Extract the (X, Y) coordinate from the center of the cell holding the provided text.  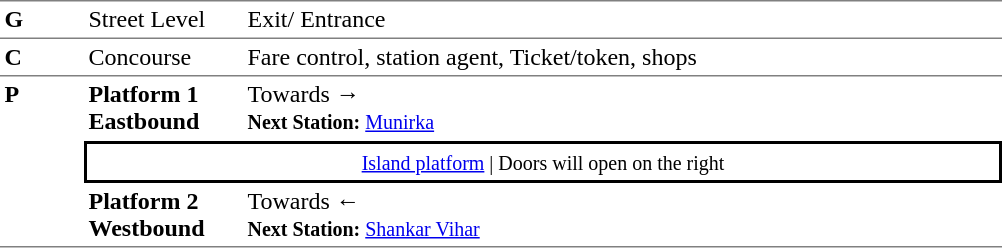
Island platform | Doors will open on the right (543, 162)
Platform 1Eastbound (164, 108)
P (42, 162)
Towards ← Next Station: Shankar Vihar (622, 215)
C (42, 58)
Towards → Next Station: Munirka (622, 108)
G (42, 20)
Concourse (164, 58)
Street Level (164, 20)
Exit/ Entrance (622, 20)
Platform 2Westbound (164, 215)
Fare control, station agent, Ticket/token, shops (622, 58)
